Find where the given text appears and provide that cell's center as [x, y] coordinate. 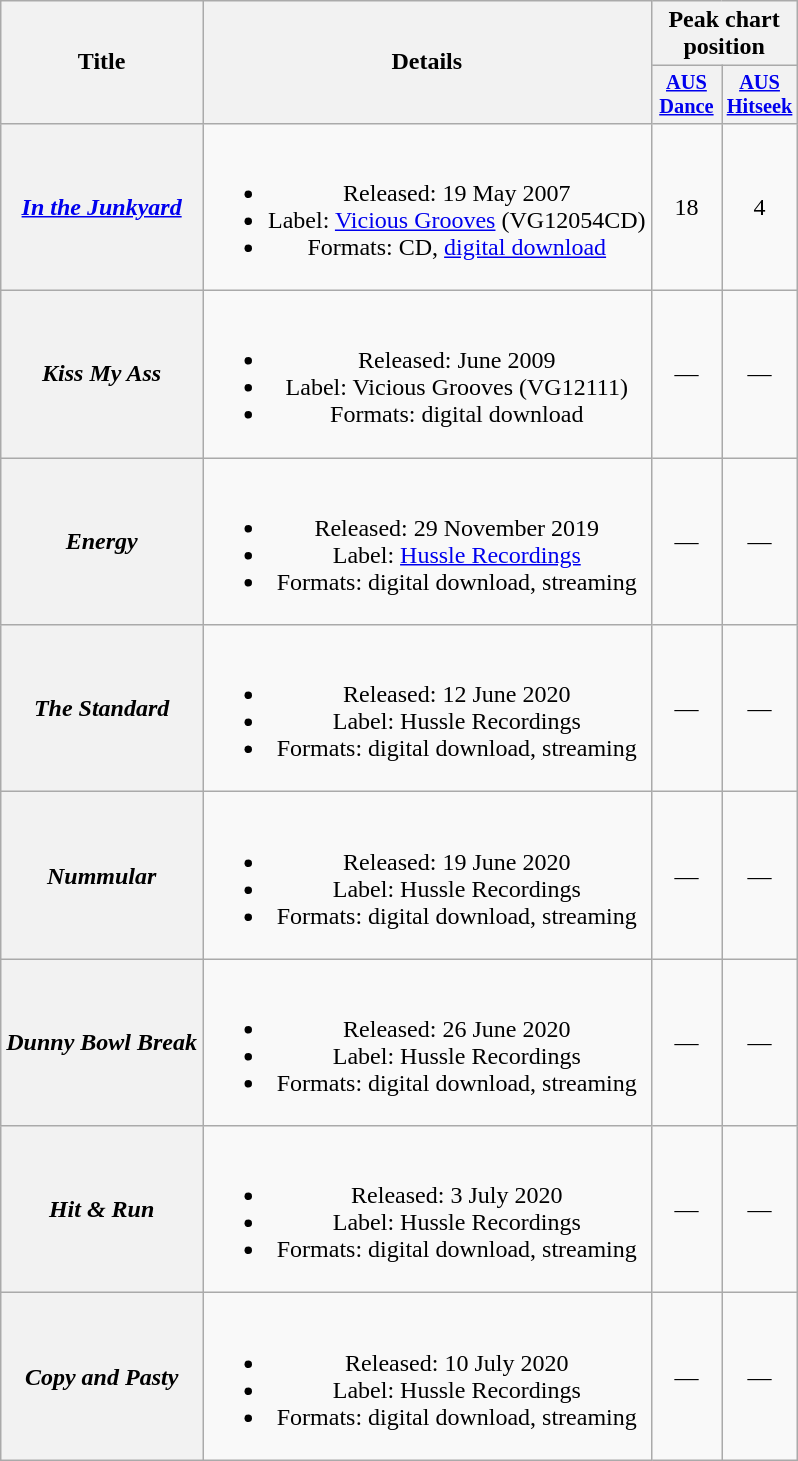
Nummular [102, 876]
In the Junkyard [102, 206]
Released: 19 May 2007Label: Vicious Grooves (VG12054CD)Formats: CD, digital download [427, 206]
Released: June 2009Label: Vicious Grooves (VG12111)Formats: digital download [427, 374]
Title [102, 62]
Released: 19 June 2020Label: Hussle RecordingsFormats: digital download, streaming [427, 876]
Kiss My Ass [102, 374]
4 [760, 206]
Peak chart position [724, 34]
Details [427, 62]
AUSHitseek [760, 95]
Released: 12 June 2020Label: Hussle RecordingsFormats: digital download, streaming [427, 708]
Copy and Pasty [102, 1376]
Released: 10 July 2020Label: Hussle RecordingsFormats: digital download, streaming [427, 1376]
18 [686, 206]
AUSDance [686, 95]
Energy [102, 542]
Hit & Run [102, 1210]
The Standard [102, 708]
Released: 3 July 2020Label: Hussle RecordingsFormats: digital download, streaming [427, 1210]
Dunny Bowl Break [102, 1042]
Released: 26 June 2020Label: Hussle RecordingsFormats: digital download, streaming [427, 1042]
Released: 29 November 2019Label: Hussle RecordingsFormats: digital download, streaming [427, 542]
